Capture the cell that displays the provided text and extract its (X, Y) central coordinate. 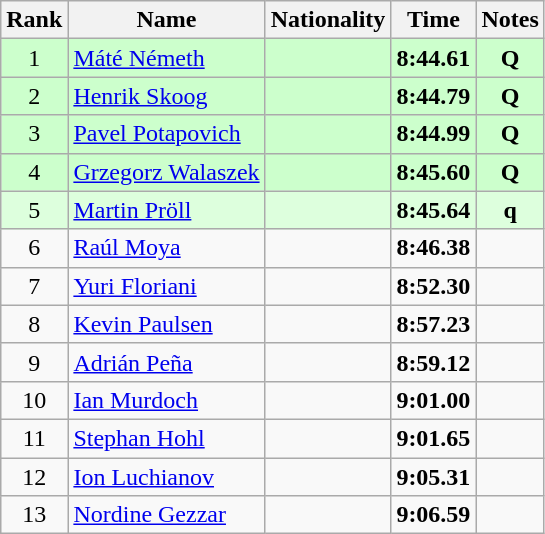
Nationality (328, 20)
8:45.64 (434, 210)
9:01.65 (434, 438)
1 (34, 58)
8:44.79 (434, 96)
Martin Pröll (166, 210)
8:44.61 (434, 58)
q (510, 210)
Time (434, 20)
8:57.23 (434, 324)
Ian Murdoch (166, 400)
Nordine Gezzar (166, 515)
Notes (510, 20)
6 (34, 248)
9:05.31 (434, 477)
10 (34, 400)
Máté Németh (166, 58)
8:52.30 (434, 286)
Stephan Hohl (166, 438)
11 (34, 438)
2 (34, 96)
3 (34, 134)
Rank (34, 20)
4 (34, 172)
Pavel Potapovich (166, 134)
9:06.59 (434, 515)
5 (34, 210)
9:01.00 (434, 400)
Name (166, 20)
8:46.38 (434, 248)
7 (34, 286)
8:44.99 (434, 134)
8:45.60 (434, 172)
Henrik Skoog (166, 96)
8 (34, 324)
8:59.12 (434, 362)
12 (34, 477)
Adrián Peña (166, 362)
9 (34, 362)
13 (34, 515)
Grzegorz Walaszek (166, 172)
Ion Luchianov (166, 477)
Kevin Paulsen (166, 324)
Raúl Moya (166, 248)
Yuri Floriani (166, 286)
